For the text-containing cell, return its midpoint in [x, y] coordinate format. 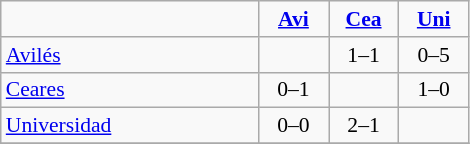
Avilés [130, 55]
0–5 [434, 55]
Cea [363, 19]
Uni [434, 19]
1–0 [434, 90]
Universidad [130, 126]
Ceares [130, 90]
0–1 [293, 90]
2–1 [363, 126]
0–0 [293, 126]
Avi [293, 19]
1–1 [363, 55]
